Determine the [X, Y] coordinate at the center of the cell enclosing the given text.  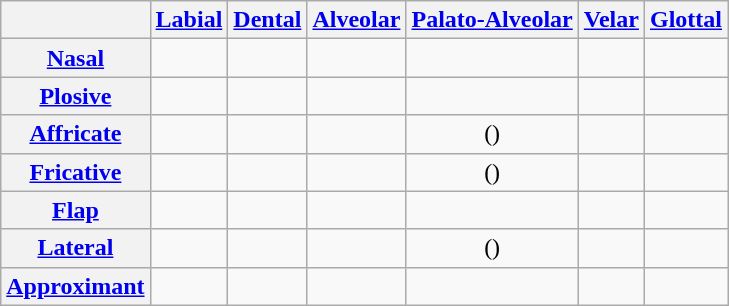
Labial [189, 20]
Flap [76, 210]
Palato-Alveolar [492, 20]
Dental [268, 20]
Alveolar [356, 20]
Glottal [686, 20]
Approximant [76, 286]
Plosive [76, 96]
Fricative [76, 172]
Nasal [76, 58]
Lateral [76, 248]
Velar [611, 20]
Affricate [76, 134]
